Pinpoint the cell where the given text exists, returning its (X, Y) midpoint coordinate. 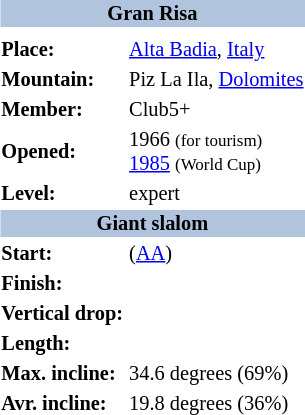
Place: (62, 50)
Finish: (62, 284)
Max. incline: (62, 374)
(AA) (216, 254)
Gran Risa (152, 14)
Opened: (62, 152)
1966 (for tourism)1985 (World Cup) (216, 152)
Length: (62, 344)
Member: (62, 110)
Vertical drop: (62, 314)
Alta Badia, Italy (216, 50)
Mountain: (62, 80)
expert (216, 194)
Start: (62, 254)
Club5+ (216, 110)
34.6 degrees (69%) (216, 374)
Piz La Ila, Dolomites (216, 80)
Giant slalom (152, 224)
Level: (62, 194)
